From the cell containing the given text, extract its center point as (x, y) coordinate. 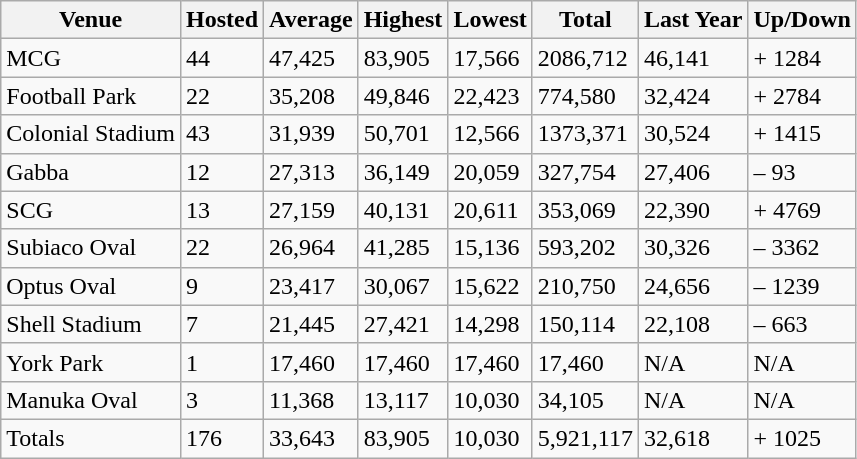
35,208 (312, 96)
26,964 (312, 248)
1 (222, 362)
14,298 (490, 324)
593,202 (585, 248)
33,643 (312, 438)
31,939 (312, 134)
210,750 (585, 286)
774,580 (585, 96)
– 663 (802, 324)
Shell Stadium (91, 324)
SCG (91, 210)
32,618 (693, 438)
46,141 (693, 58)
17,566 (490, 58)
+ 1284 (802, 58)
20,611 (490, 210)
Lowest (490, 20)
Subiaco Oval (91, 248)
50,701 (403, 134)
41,285 (403, 248)
11,368 (312, 400)
Total (585, 20)
47,425 (312, 58)
13 (222, 210)
– 93 (802, 172)
– 1239 (802, 286)
+ 4769 (802, 210)
30,067 (403, 286)
176 (222, 438)
13,117 (403, 400)
150,114 (585, 324)
353,069 (585, 210)
1373,371 (585, 134)
+ 1415 (802, 134)
21,445 (312, 324)
Highest (403, 20)
Optus Oval (91, 286)
23,417 (312, 286)
24,656 (693, 286)
3 (222, 400)
Football Park (91, 96)
43 (222, 134)
22,390 (693, 210)
40,131 (403, 210)
York Park (91, 362)
44 (222, 58)
30,326 (693, 248)
5,921,117 (585, 438)
Last Year (693, 20)
22,108 (693, 324)
2086,712 (585, 58)
327,754 (585, 172)
15,622 (490, 286)
Average (312, 20)
9 (222, 286)
Hosted (222, 20)
22,423 (490, 96)
Manuka Oval (91, 400)
15,136 (490, 248)
+ 2784 (802, 96)
7 (222, 324)
12,566 (490, 134)
+ 1025 (802, 438)
20,059 (490, 172)
Venue (91, 20)
Colonial Stadium (91, 134)
12 (222, 172)
Totals (91, 438)
36,149 (403, 172)
49,846 (403, 96)
Up/Down (802, 20)
27,421 (403, 324)
MCG (91, 58)
27,313 (312, 172)
Gabba (91, 172)
30,524 (693, 134)
32,424 (693, 96)
34,105 (585, 400)
– 3362 (802, 248)
27,406 (693, 172)
27,159 (312, 210)
